Capture the cell that displays the provided text and extract its (x, y) central coordinate. 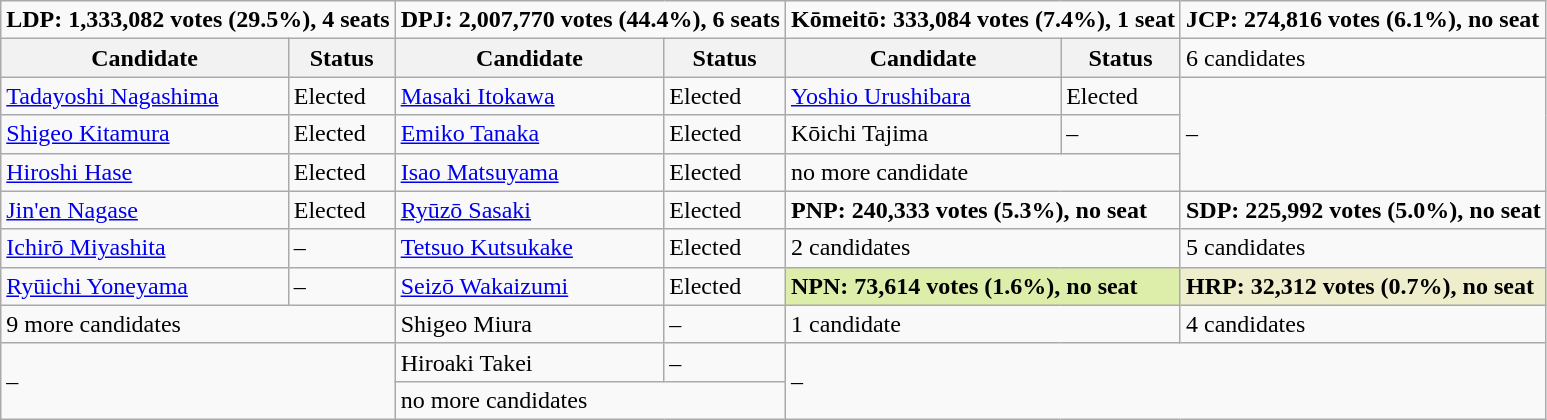
Masaki Itokawa (530, 96)
Kōmeitō: 333,084 votes (7.4%), 1 seat (982, 20)
no more candidate (982, 172)
Kōichi Tajima (922, 134)
Emiko Tanaka (530, 134)
Ryūzō Sasaki (530, 210)
no more candidates (590, 400)
Hiroaki Takei (530, 362)
Seizō Wakaizumi (530, 286)
2 candidates (982, 248)
Yoshio Urushibara (922, 96)
PNP: 240,333 votes (5.3%), no seat (982, 210)
HRP: 32,312 votes (0.7%), no seat (1363, 286)
SDP: 225,992 votes (5.0%), no seat (1363, 210)
Ryūichi Yoneyama (144, 286)
JCP: 274,816 votes (6.1%), no seat (1363, 20)
Ichirō Miyashita (144, 248)
Shigeo Kitamura (144, 134)
9 more candidates (198, 324)
DPJ: 2,007,770 votes (44.4%), 6 seats (590, 20)
1 candidate (982, 324)
5 candidates (1363, 248)
Tadayoshi Nagashima (144, 96)
4 candidates (1363, 324)
Jin'en Nagase (144, 210)
Hiroshi Hase (144, 172)
Isao Matsuyama (530, 172)
LDP: 1,333,082 votes (29.5%), 4 seats (198, 20)
Shigeo Miura (530, 324)
Tetsuo Kutsukake (530, 248)
6 candidates (1363, 58)
NPN: 73,614 votes (1.6%), no seat (982, 286)
